Capture the cell that displays the provided text and extract its [X, Y] central coordinate. 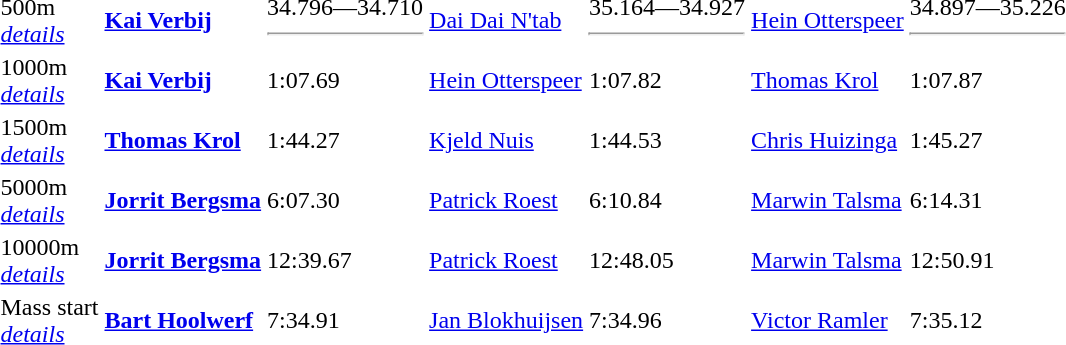
1:44.53 [668, 140]
1:07.69 [346, 80]
1:44.27 [346, 140]
12:48.05 [668, 260]
Kjeld Nuis [506, 140]
6:10.84 [668, 200]
Hein Otterspeer [506, 80]
12:39.67 [346, 260]
6:07.30 [346, 200]
Kai Verbij [183, 80]
Chris Huizinga [828, 140]
1:07.82 [668, 80]
